Search for the cell housing the specified text and yield its (x, y) center coordinate. 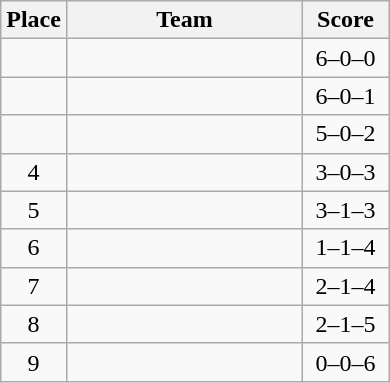
3–1–3 (346, 210)
9 (34, 362)
4 (34, 172)
6–0–0 (346, 58)
8 (34, 324)
5 (34, 210)
Team (184, 20)
3–0–3 (346, 172)
Score (346, 20)
2–1–5 (346, 324)
Place (34, 20)
2–1–4 (346, 286)
7 (34, 286)
1–1–4 (346, 248)
6 (34, 248)
5–0–2 (346, 134)
0–0–6 (346, 362)
6–0–1 (346, 96)
